Identify which cell holds the provided text, then report its [x, y] central coordinate. 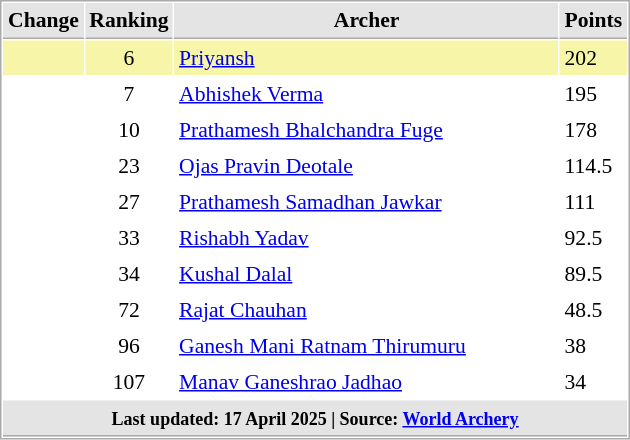
Points [594, 21]
Manav Ganeshrao Jadhao [367, 381]
33 [129, 237]
10 [129, 129]
6 [129, 57]
202 [594, 57]
Priyansh [367, 57]
27 [129, 201]
Kushal Dalal [367, 273]
Abhishek Verma [367, 93]
Prathamesh Samadhan Jawkar [367, 201]
Ojas Pravin Deotale [367, 165]
Change [44, 21]
7 [129, 93]
96 [129, 345]
23 [129, 165]
72 [129, 309]
114.5 [594, 165]
Archer [367, 21]
Ranking [129, 21]
195 [594, 93]
89.5 [594, 273]
107 [129, 381]
92.5 [594, 237]
111 [594, 201]
38 [594, 345]
48.5 [594, 309]
178 [594, 129]
Rajat Chauhan [367, 309]
Last updated: 17 April 2025 | Source: World Archery [316, 418]
Ganesh Mani Ratnam Thirumuru [367, 345]
Rishabh Yadav [367, 237]
Prathamesh Bhalchandra Fuge [367, 129]
